Locate the cell with the specified text and output its (X, Y) center coordinate. 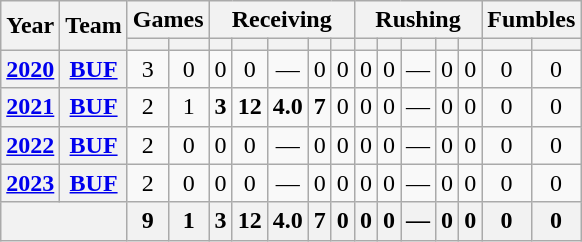
Games (168, 20)
2023 (30, 183)
Team (94, 26)
Fumbles (532, 20)
9 (148, 221)
Rushing (418, 20)
Receiving (282, 20)
2022 (30, 145)
2020 (30, 69)
Year (30, 26)
2021 (30, 107)
